From the cell containing the given text, extract its center point as [X, Y] coordinate. 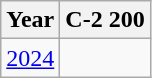
2024 [30, 58]
C-2 200 [105, 20]
Year [30, 20]
